Determine the (X, Y) coordinate at the center of the cell enclosing the given text.  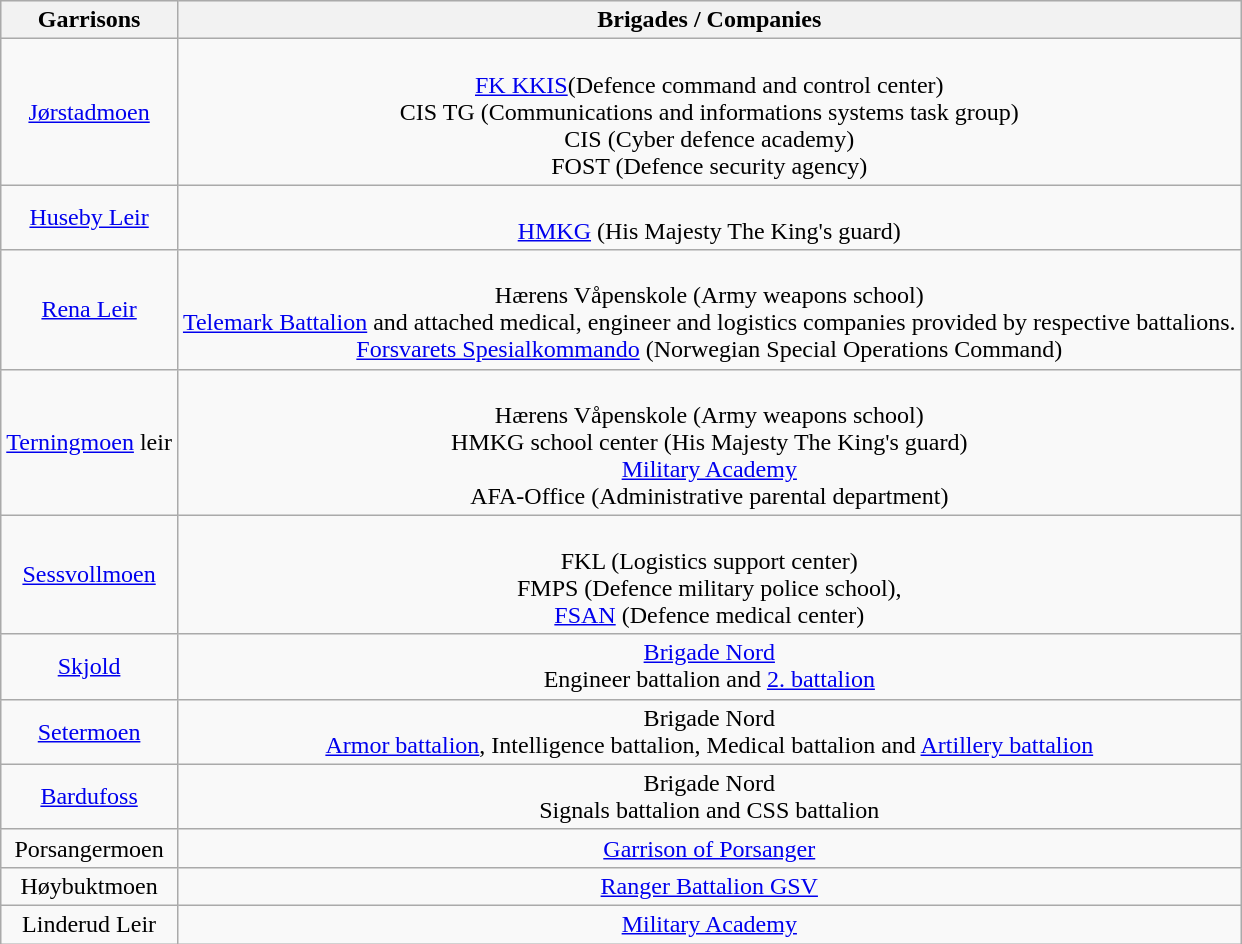
FKL (Logistics support center)FMPS (Defence military police school),FSAN (Defence medical center) (709, 574)
Brigade NordSignals battalion and CSS battalion (709, 796)
Setermoen (90, 732)
Sessvollmoen (90, 574)
Skjold (90, 666)
Military Academy (709, 924)
Porsangermoen (90, 848)
Brigades / Companies (709, 20)
Jørstadmoen (90, 112)
Bardufoss (90, 796)
Ranger Battalion GSV (709, 886)
Huseby Leir (90, 218)
Høybuktmoen (90, 886)
Linderud Leir (90, 924)
Terningmoen leir (90, 442)
HMKG (His Majesty The King's guard) (709, 218)
Rena Leir (90, 310)
Brigade NordArmor battalion, Intelligence battalion, Medical battalion and Artillery battalion (709, 732)
Brigade NordEngineer battalion and 2. battalion (709, 666)
Garrisons (90, 20)
Garrison of Porsanger (709, 848)
